Return [X, Y] of the center of cell containing provided text 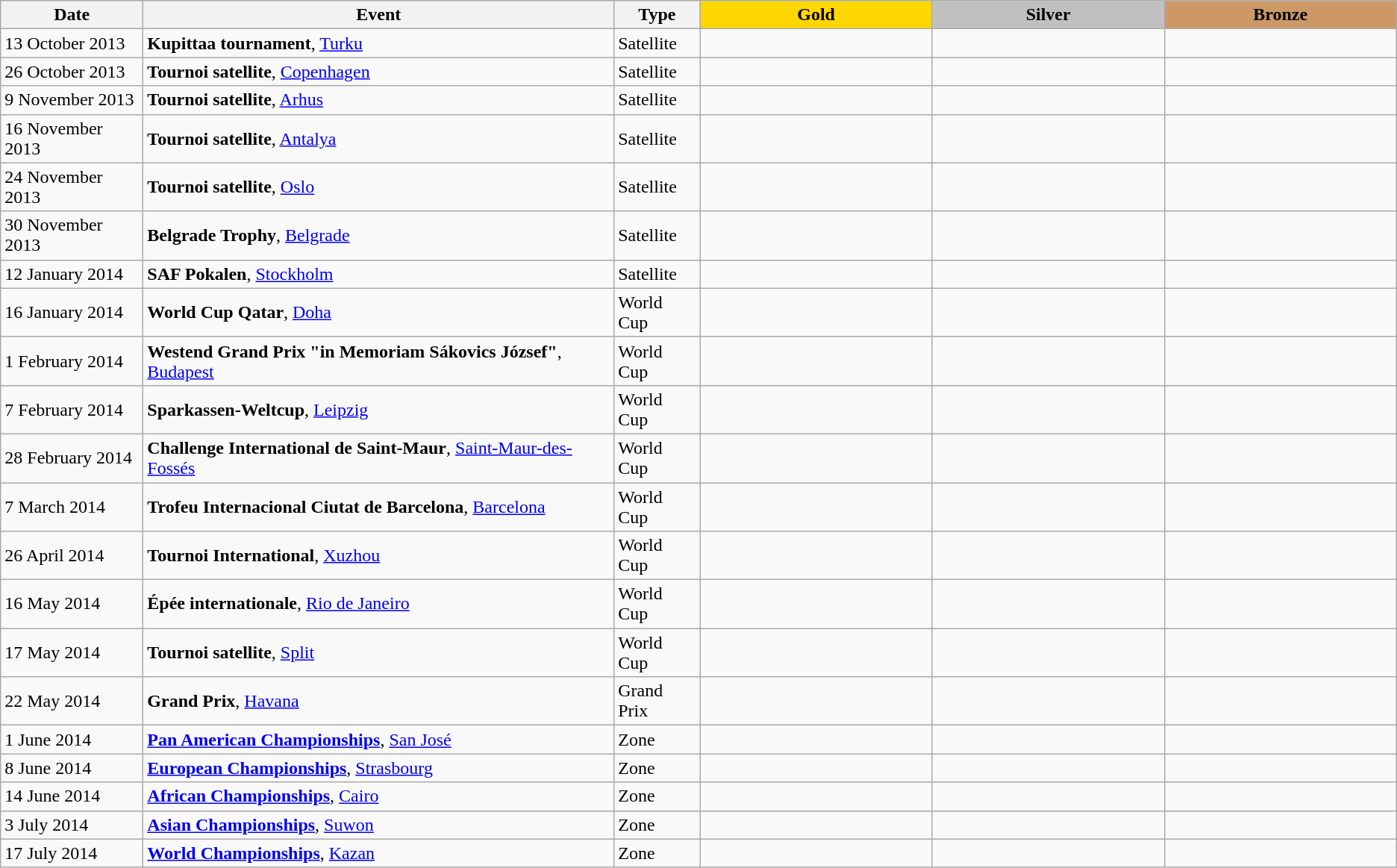
30 November 2013 [72, 236]
Challenge International de Saint-Maur, Saint-Maur-des-Fossés [379, 458]
Silver [1048, 15]
Tournoi satellite, Oslo [379, 187]
26 October 2013 [72, 72]
3 July 2014 [72, 825]
16 May 2014 [72, 605]
Tournoi satellite, Copenhagen [379, 72]
Type [657, 15]
European Championships, Strasbourg [379, 768]
African Championships, Cairo [379, 796]
Tournoi satellite, Arhus [379, 100]
Grand Prix [657, 702]
7 March 2014 [72, 506]
16 January 2014 [72, 312]
Sparkassen-Weltcup, Leipzig [379, 409]
Gold [816, 15]
World Championships, Kazan [379, 853]
17 May 2014 [72, 652]
14 June 2014 [72, 796]
22 May 2014 [72, 702]
13 October 2013 [72, 43]
Épée internationale, Rio de Janeiro [379, 605]
Date [72, 15]
8 June 2014 [72, 768]
Trofeu Internacional Ciutat de Barcelona, Barcelona [379, 506]
Tournoi satellite, Antalya [379, 139]
1 February 2014 [72, 361]
7 February 2014 [72, 409]
1 June 2014 [72, 740]
SAF Pokalen, Stockholm [379, 274]
16 November 2013 [72, 139]
Asian Championships, Suwon [379, 825]
Grand Prix, Havana [379, 702]
17 July 2014 [72, 853]
Belgrade Trophy, Belgrade [379, 236]
26 April 2014 [72, 555]
Tournoi satellite, Split [379, 652]
Kupittaa tournament, Turku [379, 43]
Westend Grand Prix "in Memoriam Sákovics József", Budapest [379, 361]
Bronze [1281, 15]
Event [379, 15]
9 November 2013 [72, 100]
12 January 2014 [72, 274]
24 November 2013 [72, 187]
Tournoi International, Xuzhou [379, 555]
28 February 2014 [72, 458]
Pan American Championships, San José [379, 740]
World Cup Qatar, Doha [379, 312]
